Search for the cell housing the specified text and yield its [X, Y] center coordinate. 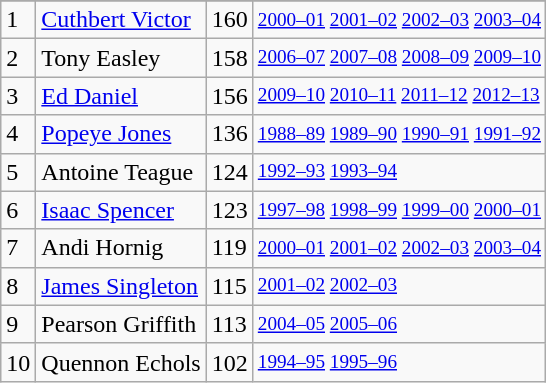
119 [230, 248]
156 [230, 96]
Ed Daniel [121, 96]
4 [18, 134]
160 [230, 20]
1994–95 1995–96 [399, 362]
James Singleton [121, 286]
7 [18, 248]
1992–93 1993–94 [399, 172]
2 [18, 58]
9 [18, 324]
5 [18, 172]
Antoine Teague [121, 172]
10 [18, 362]
123 [230, 210]
1 [18, 20]
Tony Easley [121, 58]
6 [18, 210]
Isaac Spencer [121, 210]
124 [230, 172]
Popeye Jones [121, 134]
2009–10 2010–11 2011–12 2012–13 [399, 96]
Andi Hornig [121, 248]
2006–07 2007–08 2008–09 2009–10 [399, 58]
Quennon Echols [121, 362]
1988–89 1989–90 1990–91 1991–92 [399, 134]
2004–05 2005–06 [399, 324]
158 [230, 58]
136 [230, 134]
113 [230, 324]
115 [230, 286]
102 [230, 362]
8 [18, 286]
1997–98 1998–99 1999–00 2000–01 [399, 210]
2001–02 2002–03 [399, 286]
3 [18, 96]
Cuthbert Victor [121, 20]
Pearson Griffith [121, 324]
